Find where the given text appears and provide that cell's center as [x, y] coordinate. 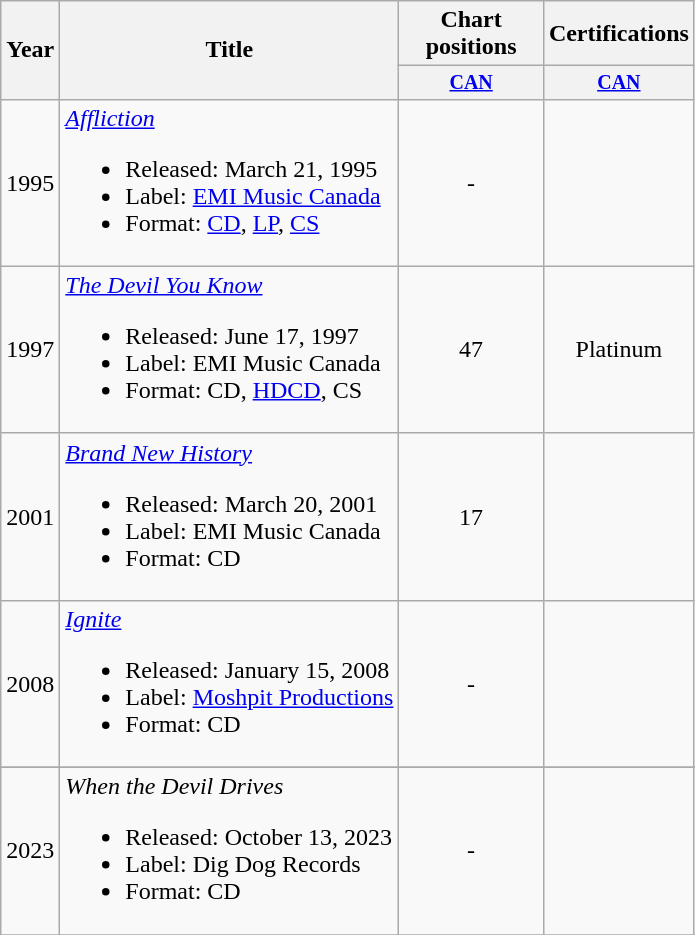
When the Devil DrivesReleased: October 13, 2023Label: Dig Dog RecordsFormat: CD [230, 852]
2023 [30, 852]
17 [471, 516]
The Devil You KnowReleased: June 17, 1997Label: EMI Music CanadaFormat: CD, HDCD, CS [230, 350]
2001 [30, 516]
AfflictionReleased: March 21, 1995Label: EMI Music CanadaFormat: CD, LP, CS [230, 182]
Title [230, 50]
Brand New HistoryReleased: March 20, 2001Label: EMI Music CanadaFormat: CD [230, 516]
47 [471, 350]
Year [30, 50]
Certifications [618, 34]
1997 [30, 350]
1995 [30, 182]
Platinum [618, 350]
2008 [30, 684]
Chart positions [471, 34]
IgniteReleased: January 15, 2008Label: Moshpit ProductionsFormat: CD [230, 684]
